Scan for the cell matching the given text and deliver its (X, Y) coordinate at center. 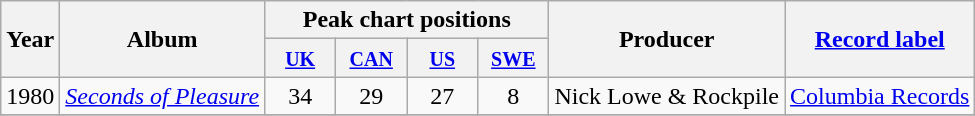
Record label (880, 39)
Columbia Records (880, 96)
SWE (514, 58)
Peak chart positions (407, 20)
US (442, 58)
8 (514, 96)
Producer (667, 39)
CAN (372, 58)
29 (372, 96)
1980 (30, 96)
UK (300, 58)
Year (30, 39)
Seconds of Pleasure (162, 96)
Album (162, 39)
34 (300, 96)
Nick Lowe & Rockpile (667, 96)
27 (442, 96)
